Provide the (x, y) coordinate of the cell's center where the given text is located.  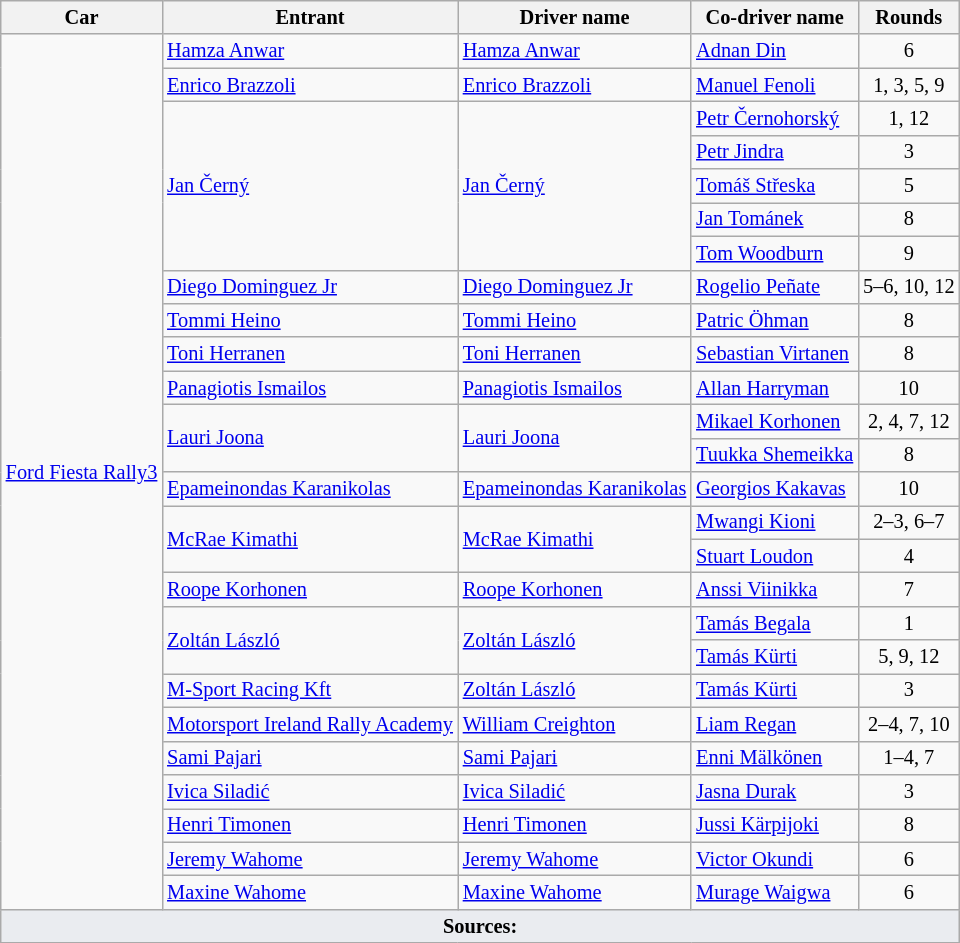
Petr Jindra (774, 152)
Mikael Korhonen (774, 421)
Jan Tománek (774, 219)
Tom Woodburn (774, 253)
Tuukka Shemeikka (774, 455)
Georgios Kakavas (774, 489)
Jussi Kärpijoki (774, 825)
Rogelio Peñate (774, 287)
Victor Okundi (774, 859)
Liam Regan (774, 724)
2–4, 7, 10 (908, 724)
1 (908, 623)
Stuart Loudon (774, 556)
Sources: (480, 926)
Murage Waigwa (774, 892)
Rounds (908, 17)
9 (908, 253)
1–4, 7 (908, 758)
Sebastian Virtanen (774, 354)
4 (908, 556)
Anssi Viinikka (774, 589)
7 (908, 589)
Patric Öhman (774, 320)
Driver name (574, 17)
1, 12 (908, 118)
Motorsport Ireland Rally Academy (310, 724)
M-Sport Racing Kft (310, 690)
Co-driver name (774, 17)
2, 4, 7, 12 (908, 421)
5–6, 10, 12 (908, 287)
Petr Černohorský (774, 118)
Tamás Begala (774, 623)
Entrant (310, 17)
5, 9, 12 (908, 657)
Car (82, 17)
1, 3, 5, 9 (908, 85)
Enni Mälkönen (774, 758)
William Creighton (574, 724)
Jasna Durak (774, 791)
Adnan Din (774, 51)
5 (908, 186)
Manuel Fenoli (774, 85)
Mwangi Kioni (774, 522)
Ford Fiesta Rally3 (82, 472)
Allan Harryman (774, 388)
Tomáš Střeska (774, 186)
2–3, 6–7 (908, 522)
